Find where the given text appears and provide that cell's center as (x, y) coordinate. 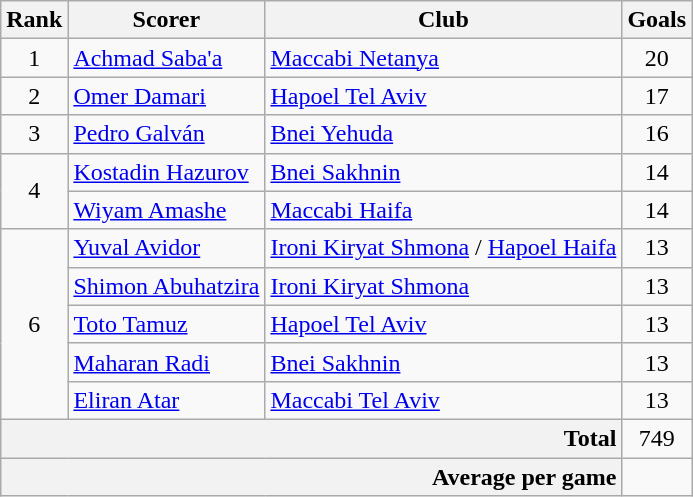
Eliran Atar (166, 400)
Omer Damari (166, 96)
749 (657, 438)
Kostadin Hazurov (166, 172)
Ironi Kiryat Shmona / Hapoel Haifa (444, 248)
17 (657, 96)
16 (657, 134)
Scorer (166, 20)
Maccabi Tel Aviv (444, 400)
Achmad Saba'a (166, 58)
3 (34, 134)
Maccabi Haifa (444, 210)
Goals (657, 20)
Ironi Kiryat Shmona (444, 286)
Rank (34, 20)
Maharan Radi (166, 362)
Average per game (312, 477)
Wiyam Amashe (166, 210)
Maccabi Netanya (444, 58)
Club (444, 20)
Pedro Galván (166, 134)
1 (34, 58)
Toto Tamuz (166, 324)
6 (34, 324)
4 (34, 191)
Total (312, 438)
20 (657, 58)
2 (34, 96)
Bnei Yehuda (444, 134)
Yuval Avidor (166, 248)
Shimon Abuhatzira (166, 286)
